Return the (X, Y) coordinate for the center point of the cell that contains the specified text.  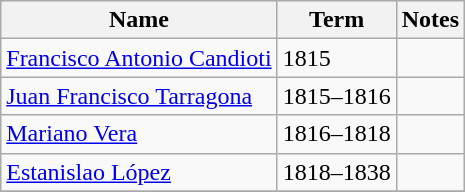
1818–1838 (336, 172)
Mariano Vera (139, 134)
Estanislao López (139, 172)
Juan Francisco Tarragona (139, 96)
Name (139, 20)
Term (336, 20)
1815 (336, 58)
Notes (430, 20)
1816–1818 (336, 134)
Francisco Antonio Candioti (139, 58)
1815–1816 (336, 96)
